From the cell containing the given text, extract its center point as (x, y) coordinate. 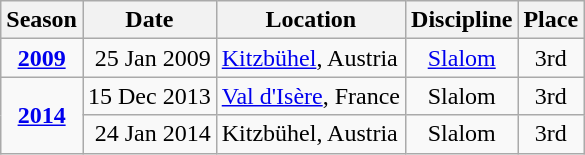
Season (42, 20)
Date (149, 20)
Location (310, 20)
Discipline (462, 20)
Place (551, 20)
Val d'Isère, France (310, 96)
2014 (42, 115)
24 Jan 2014 (149, 134)
15 Dec 2013 (149, 96)
25 Jan 2009 (149, 58)
2009 (42, 58)
